Provide the [x, y] coordinate of the cell's center where the given text is located.  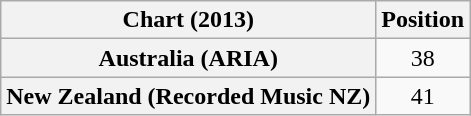
Australia (ARIA) [188, 58]
38 [423, 58]
Position [423, 20]
41 [423, 96]
Chart (2013) [188, 20]
New Zealand (Recorded Music NZ) [188, 96]
